Identify which cell holds the provided text, then report its (x, y) central coordinate. 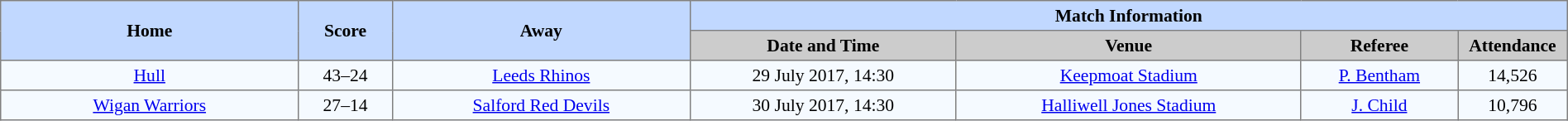
43–24 (346, 75)
Halliwell Jones Stadium (1128, 105)
Attendance (1513, 46)
Away (541, 31)
14,526 (1513, 75)
Venue (1128, 46)
Leeds Rhinos (541, 75)
Keepmoat Stadium (1128, 75)
Date and Time (823, 46)
Match Information (1128, 16)
29 July 2017, 14:30 (823, 75)
P. Bentham (1379, 75)
Wigan Warriors (150, 105)
Score (346, 31)
27–14 (346, 105)
Salford Red Devils (541, 105)
J. Child (1379, 105)
Referee (1379, 46)
10,796 (1513, 105)
Home (150, 31)
Hull (150, 75)
30 July 2017, 14:30 (823, 105)
